Locate the cell with the specified text and output its (x, y) center coordinate. 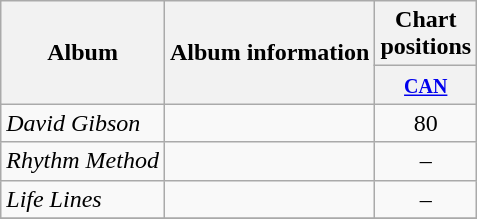
Album (83, 52)
David Gibson (83, 123)
Chart positions (426, 34)
80 (426, 123)
Album information (269, 52)
CAN (426, 85)
Rhythm Method (83, 161)
Life Lines (83, 199)
